Return (x, y) of the center of cell containing provided text 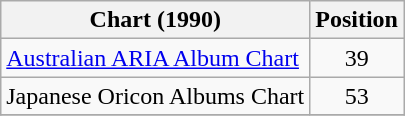
53 (357, 96)
Japanese Oricon Albums Chart (156, 96)
Position (357, 20)
Chart (1990) (156, 20)
39 (357, 58)
Australian ARIA Album Chart (156, 58)
